Extract the (X, Y) coordinate from the center of the cell holding the provided text.  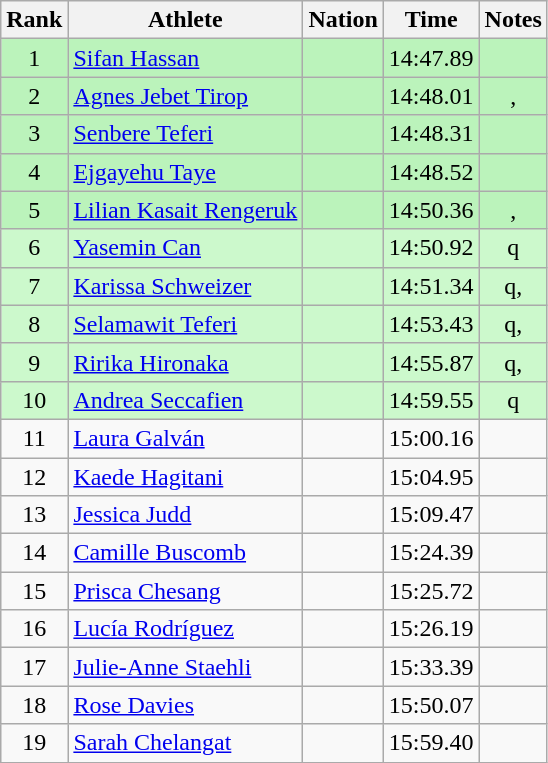
14:47.89 (431, 58)
Laura Galván (186, 438)
Sifan Hassan (186, 58)
15:50.07 (431, 705)
1 (34, 58)
Rank (34, 20)
5 (34, 210)
15:04.95 (431, 477)
14:59.55 (431, 400)
17 (34, 667)
16 (34, 629)
13 (34, 515)
Rose Davies (186, 705)
14:50.36 (431, 210)
14:48.52 (431, 172)
15:26.19 (431, 629)
Sarah Chelangat (186, 743)
12 (34, 477)
15:00.16 (431, 438)
14:51.34 (431, 286)
Senbere Teferi (186, 134)
Selamawit Teferi (186, 324)
15 (34, 591)
3 (34, 134)
10 (34, 400)
14 (34, 553)
Kaede Hagitani (186, 477)
Jessica Judd (186, 515)
14:48.31 (431, 134)
Ririka Hironaka (186, 362)
15:09.47 (431, 515)
15:33.39 (431, 667)
Lilian Kasait Rengeruk (186, 210)
Julie-Anne Staehli (186, 667)
15:25.72 (431, 591)
8 (34, 324)
Camille Buscomb (186, 553)
Agnes Jebet Tirop (186, 96)
Yasemin Can (186, 248)
Time (431, 20)
Notes (513, 20)
Athlete (186, 20)
15:24.39 (431, 553)
14:55.87 (431, 362)
4 (34, 172)
Lucía Rodríguez (186, 629)
7 (34, 286)
2 (34, 96)
Prisca Chesang (186, 591)
Karissa Schweizer (186, 286)
11 (34, 438)
14:53.43 (431, 324)
14:48.01 (431, 96)
18 (34, 705)
6 (34, 248)
19 (34, 743)
Ejgayehu Taye (186, 172)
9 (34, 362)
Andrea Seccafien (186, 400)
14:50.92 (431, 248)
Nation (343, 20)
15:59.40 (431, 743)
